Scan for the cell matching the given text and deliver its [X, Y] coordinate at center. 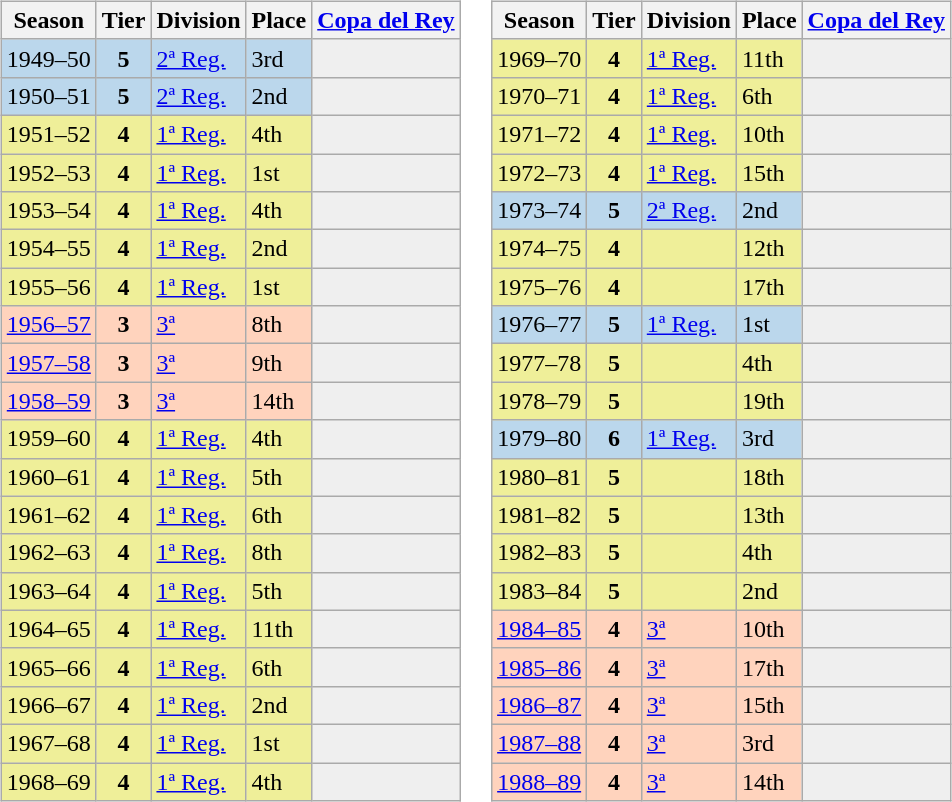
1979–80 [540, 439]
13th [769, 515]
1988–89 [540, 781]
1966–67 [48, 705]
1983–84 [540, 591]
1964–65 [48, 629]
1970–71 [540, 96]
1955–56 [48, 287]
1986–87 [540, 705]
18th [769, 477]
1957–58 [48, 363]
1962–63 [48, 553]
1949–50 [48, 58]
1952–53 [48, 173]
1951–52 [48, 134]
1959–60 [48, 439]
1971–72 [540, 134]
12th [769, 249]
1961–62 [48, 515]
1985–86 [540, 667]
1967–68 [48, 743]
1981–82 [540, 515]
1982–83 [540, 553]
9th [279, 363]
1972–73 [540, 173]
1950–51 [48, 96]
1975–76 [540, 287]
1963–64 [48, 591]
1976–77 [540, 325]
1969–70 [540, 58]
1953–54 [48, 211]
6 [614, 439]
1958–59 [48, 401]
1956–57 [48, 325]
1977–78 [540, 363]
1987–88 [540, 743]
1965–66 [48, 667]
1974–75 [540, 249]
1973–74 [540, 211]
1968–69 [48, 781]
1980–81 [540, 477]
19th [769, 401]
1984–85 [540, 629]
1954–55 [48, 249]
1960–61 [48, 477]
1978–79 [540, 401]
